Return the [X, Y] coordinate for the center point of the cell that contains the specified text.  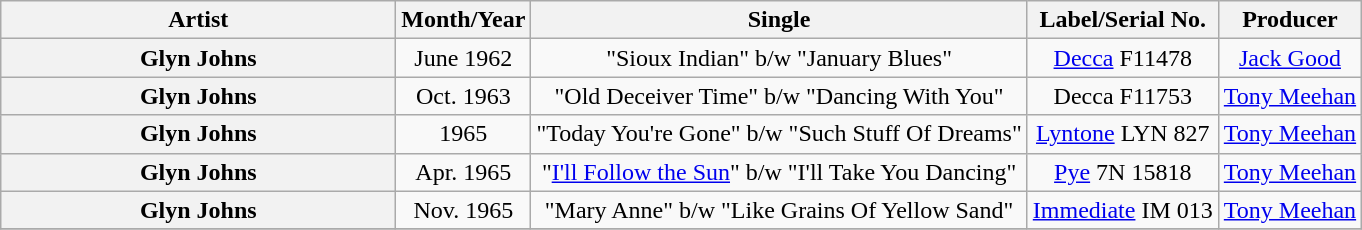
Apr. 1965 [464, 172]
Producer [1290, 20]
Immediate IM 013 [1122, 210]
Oct. 1963 [464, 96]
Nov. 1965 [464, 210]
Lyntone LYN 827 [1122, 134]
"Sioux Indian" b/w "January Blues" [779, 58]
Jack Good [1290, 58]
Artist [198, 20]
"Old Deceiver Time" b/w "Dancing With You" [779, 96]
Single [779, 20]
1965 [464, 134]
Decca F11478 [1122, 58]
"I'll Follow the Sun" b/w "I'll Take You Dancing" [779, 172]
"Today You're Gone" b/w "Such Stuff Of Dreams" [779, 134]
Label/Serial No. [1122, 20]
Month/Year [464, 20]
Pye 7N 15818 [1122, 172]
"Mary Anne" b/w "Like Grains Of Yellow Sand" [779, 210]
Decca F11753 [1122, 96]
June 1962 [464, 58]
